Return (X, Y) of the center of cell containing provided text 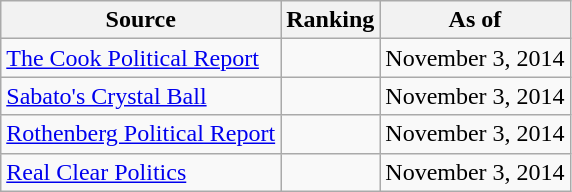
Real Clear Politics (141, 172)
Rothenberg Political Report (141, 134)
The Cook Political Report (141, 58)
Source (141, 20)
Sabato's Crystal Ball (141, 96)
Ranking (330, 20)
As of (475, 20)
